Find where the given text appears and provide that cell's center as [X, Y] coordinate. 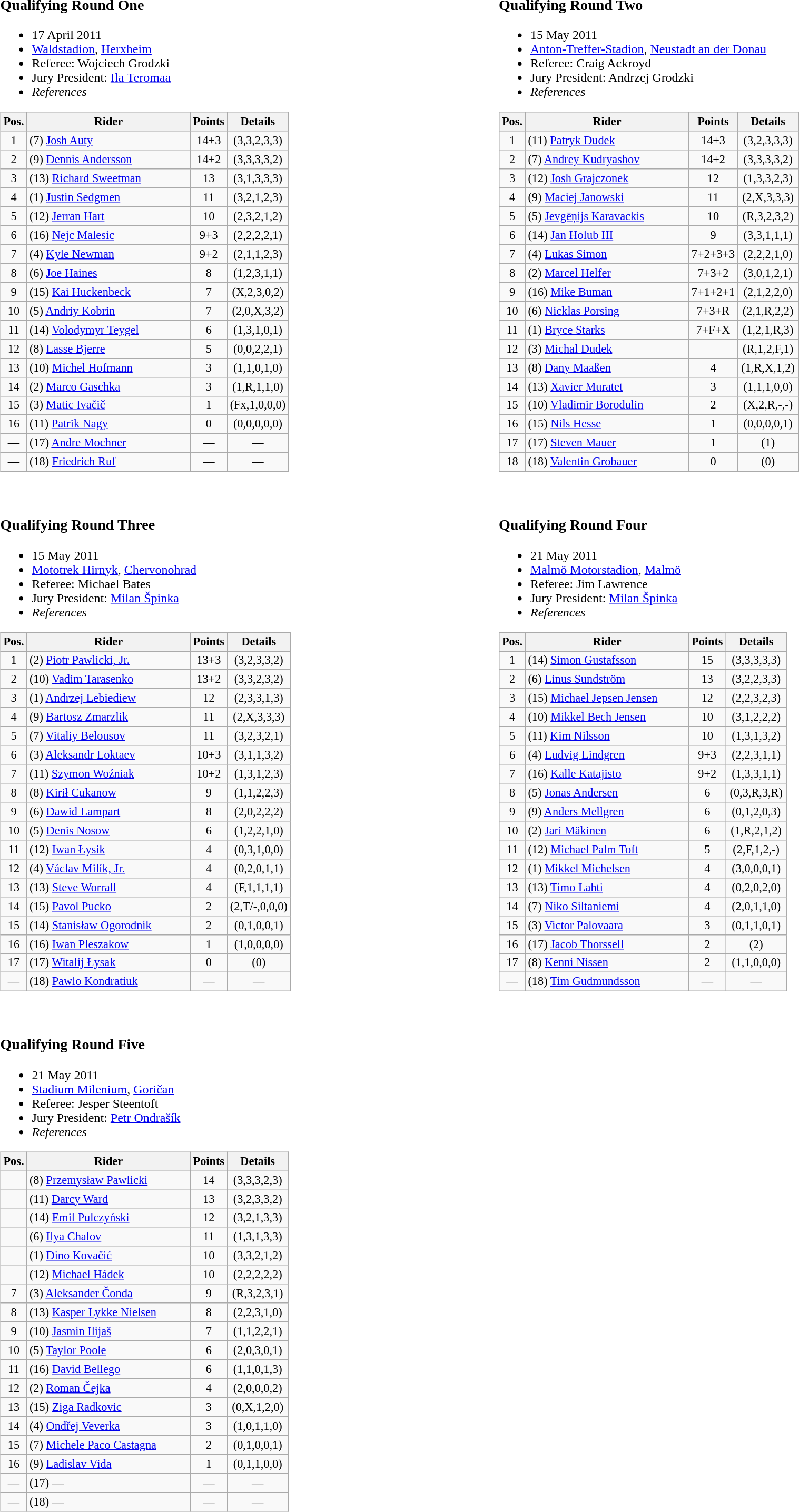
(1,1,0,1,0) [258, 367]
(2,1,2,2,0) [768, 292]
(3) Aleksandr Loktaev [108, 755]
(3,2,1,2,3) [258, 197]
(1,3,1,2,3) [259, 774]
(18) Valentin Grobauer [607, 462]
(1) Justin Sedgmen [108, 197]
(2,2,3,1,0) [258, 1312]
(17) Andre Mochner [108, 443]
(17) Witalij Łysak [108, 963]
(1,3,1,3,3) [258, 1237]
(12) Josh Grajczonek [607, 178]
(13) Richard Sweetman [108, 178]
(0,1,1,0,0) [258, 1464]
(1,R,X,1,2) [768, 367]
(2) Marcel Helfer [607, 273]
(2,2,2,2,2) [258, 1275]
(7) Michele Paco Castagna [108, 1445]
(1,1,2,2,1) [258, 1331]
(8) Lasse Bjerre [108, 349]
(17) Steven Mauer [607, 443]
(15) Kai Huckenbeck [108, 292]
(1,3,3,1,1) [756, 774]
(3,3,2,1,2) [258, 1256]
(3,1,1,3,2) [259, 755]
(2,3,2,1,2) [258, 216]
7+3+R [713, 311]
(9) Maciej Janowski [607, 197]
(3,3,3,2,3) [258, 1180]
(9) Dennis Andersson [108, 160]
(2) [756, 944]
(1) Mikkel Michelsen [607, 868]
(17) — [108, 1483]
(2,2,2,2,1) [258, 235]
(18) Friedrich Ruf [108, 462]
(4) Lukas Simon [607, 254]
(2) Marco Gaschka [108, 386]
(14) Volodymyr Teygel [108, 330]
(0,3,R,3,R) [756, 793]
10+2 [209, 774]
(3,3,1,1,1) [768, 235]
(R,1,2,F,1) [768, 349]
(5) Taylor Poole [108, 1350]
(14) Stanisław Ogorodnik [108, 925]
(13) Timo Lahti [607, 887]
(4) Kyle Newman [108, 254]
(1) Andrzej Lebiediew [108, 698]
(18) Pawlo Kondratiuk [108, 982]
(X,2,R,-,-) [768, 405]
(7) Niko Siltaniemi [607, 906]
(2) Jari Mäkinen [607, 831]
(3,1,3,3,3) [258, 178]
(1,2,3,1,1) [258, 273]
(2,0,2,2,2) [259, 812]
(2,1,R,2,2) [768, 311]
(X,2,3,0,2) [258, 292]
(2,2,3,1,1) [756, 755]
(3,2,2,3,3) [756, 679]
(1) [768, 443]
13+2 [209, 679]
(7) Vitaliy Belousov [108, 736]
(13) Steve Worrall [108, 887]
(2,2,3,2,3) [756, 698]
(2,3,3,1,3) [259, 698]
(1,1,0,0,0) [756, 963]
(14) Jan Holub III [607, 235]
(13) Kasper Lykke Nielsen [108, 1312]
(0,2,0,1,1) [259, 868]
(1,1,1,0,0) [768, 386]
(12) Michael Palm Toft [607, 850]
7+F+X [713, 330]
(1,1,0,1,3) [258, 1369]
(6) Linus Sundström [607, 679]
(5) Jonas Andersen [607, 793]
(0,1,2,0,3) [756, 812]
(10) Mikkel Bech Jensen [607, 717]
(2,T/-,0,0,0) [259, 906]
(0,0,0,0,0) [258, 424]
(18) Tim Gudmundsson [607, 982]
(15) Pavol Pucko [108, 906]
(10) Vladimir Borodulin [607, 405]
(3) Matic Ivačič [108, 405]
(14) Emil Pulczyński [108, 1218]
(18) — [108, 1501]
(9) Bartosz Zmarzlik [108, 717]
7+2+3+3 [713, 254]
(1,2,1,R,3) [768, 330]
(0,X,1,2,0) [258, 1407]
(17) Jacob Thorssell [607, 944]
(R,3,2,3,1) [258, 1294]
(8) Dany Maaßen [607, 367]
(1,3,1,3,2) [756, 736]
(8) Kenni Nissen [607, 963]
(15) Michael Jepsen Jensen [607, 698]
(3,2,3,3,3) [768, 141]
(1,3,1,0,1) [258, 330]
(5) Andriy Kobrin [108, 311]
(6) Joe Haines [108, 273]
7+3+2 [713, 273]
(1,0,1,1,0) [258, 1426]
(16) David Bellego [108, 1369]
(F,1,1,1,1) [259, 887]
7+1+2+1 [713, 292]
(4) Václav Milík, Jr. [108, 868]
(1,R,1,1,0) [258, 386]
(3,3,3,3,3) [756, 660]
(8) Przemysław Pawlicki [108, 1180]
(16) Kalle Katajisto [607, 774]
(10) Jasmin Ilijaš [108, 1331]
(1) Bryce Starks [607, 330]
(2,0,0,0,2) [258, 1388]
18 [512, 462]
(12) Jerran Hart [108, 216]
(2,0,1,1,0) [756, 906]
(8) Kirił Cukanow [108, 793]
(6) Nicklas Porsing [607, 311]
(16) Nejc Malesic [108, 235]
(13) Xavier Muratet [607, 386]
(3,3,2,3,2) [259, 679]
(3,3,2,3,3) [258, 141]
(5) Jevgēņijs Karavackis [607, 216]
(4) Ludvig Lindgren [607, 755]
(11) Darcy Ward [108, 1199]
(0,0,0,0,1) [768, 424]
(0,2,0,2,0) [756, 887]
10+3 [209, 755]
(16) Mike Buman [607, 292]
(9) Anders Mellgren [607, 812]
(2) Roman Čejka [108, 1388]
(10) Michel Hofmann [108, 367]
(1,2,2,1,0) [259, 831]
(2,0,3,0,1) [258, 1350]
(2,0,X,3,2) [258, 311]
(15) Ziga Radkovic [108, 1407]
(2,F,1,2,-) [756, 850]
(0,0,2,2,1) [258, 349]
(1,R,2,1,2) [756, 831]
(0,1,1,0,1) [756, 925]
(R,3,2,3,2) [768, 216]
(11) Szymon Woźniak [108, 774]
(3,2,1,3,3) [258, 1218]
(11) Patrik Nagy [108, 424]
(Fx,1,0,0,0) [258, 405]
(2,2,2,1,0) [768, 254]
(6) Dawid Lampart [108, 812]
(14) Simon Gustafsson [607, 660]
(11) Patryk Dudek [607, 141]
(7) Andrey Kudryashov [607, 160]
(10) Vadim Tarasenko [108, 679]
(3) Michal Dudek [607, 349]
(3,2,3,2,1) [259, 736]
(7) Josh Auty [108, 141]
(1,1,2,2,3) [259, 793]
(3,0,0,0,1) [756, 868]
(9) Ladislav Vida [108, 1464]
(2) Piotr Pawlicki, Jr. [108, 660]
(15) Nils Hesse [607, 424]
(4) Ondřej Veverka [108, 1426]
(3) Aleksander Čonda [108, 1294]
(12) Iwan Łysik [108, 850]
(6) Ilya Chalov [108, 1237]
(11) Kim Nilsson [607, 736]
(3,0,1,2,1) [768, 273]
(2,1,1,2,3) [258, 254]
(12) Michael Hádek [108, 1275]
(0,3,1,0,0) [259, 850]
(3,1,2,2,2) [756, 717]
(1) Dino Kovačić [108, 1256]
(16) Iwan Pleszakow [108, 944]
(1,3,3,2,3) [768, 178]
(5) Denis Nosow [108, 831]
(3) Victor Palovaara [607, 925]
(1,0,0,0,0) [259, 944]
13+3 [209, 660]
